Locate the cell with the specified text and output its (X, Y) center coordinate. 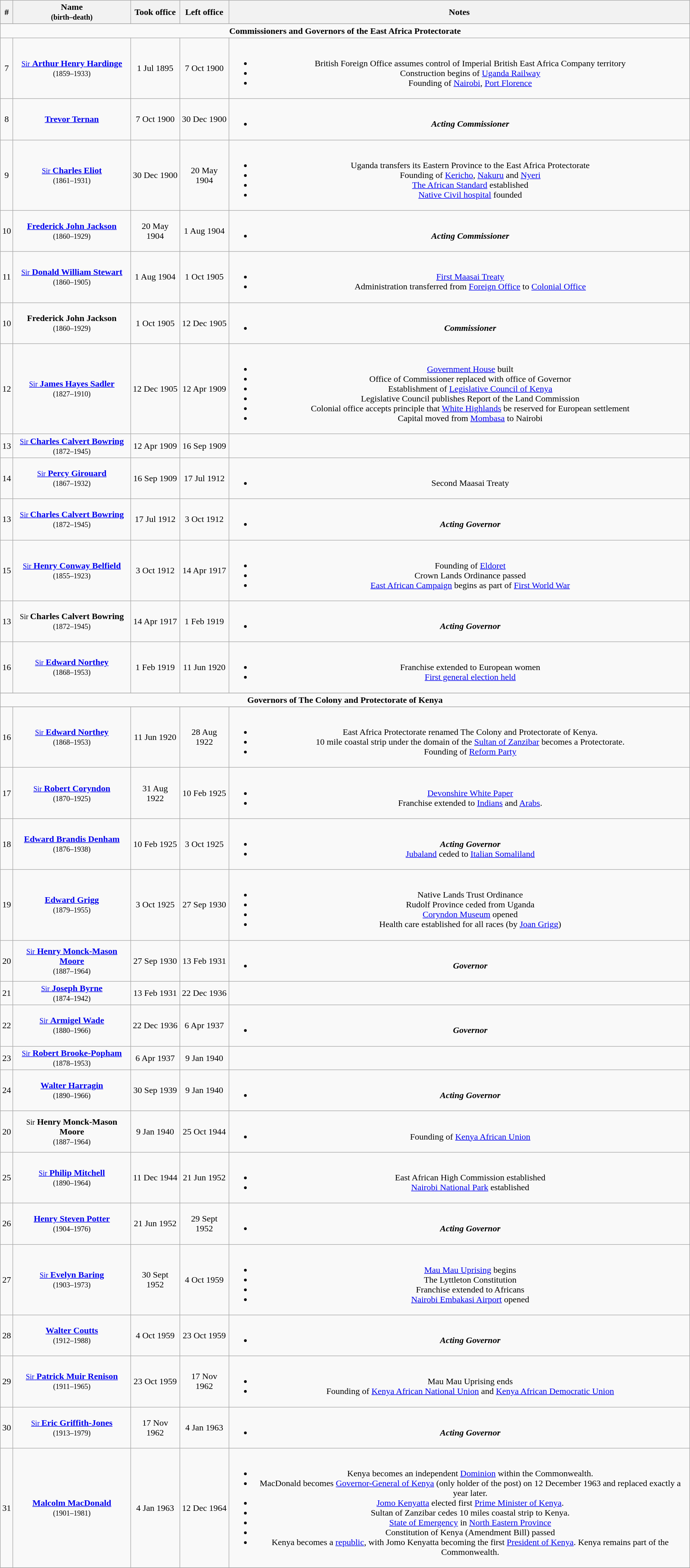
31 Aug 1922 (155, 793)
8 (7, 119)
11 (7, 277)
Commissioners and Governors of the East Africa Protectorate (345, 31)
East African High Commission establishedNairobi National Park established (459, 1177)
Commissioner (459, 323)
9 (7, 175)
12 Dec 1964 (205, 1508)
Sir James Hayes Sadler(1827–1910) (72, 389)
Left office (205, 12)
Sir Robert Brooke-Popham(1878–1953) (72, 1058)
28 Aug 1922 (205, 737)
Took office (155, 12)
Mau Mau Uprising beginsThe Lyttleton ConstitutionFranchise extended to AfricansNairobi Embakasi Airport opened (459, 1279)
11 Dec 1944 (155, 1177)
Native Lands Trust OrdinanceRudolf Province ceded from UgandaCoryndon Museum openedHealth care established for all races (by Joan Grigg) (459, 905)
Sir Joseph Byrne(1874–1942) (72, 993)
Second Maasai Treaty (459, 478)
Sir Henry Conway Belfield(1855–1923) (72, 571)
Devonshire White PaperFranchise extended to Indians and Arabs. (459, 793)
Walter Coutts(1912–1988) (72, 1336)
29 (7, 1382)
Sir Charles Eliot(1861–1931) (72, 175)
Trevor Ternan (72, 119)
Name(birth–death) (72, 12)
Walter Harragin(1890–1966) (72, 1090)
31 (7, 1508)
# (7, 12)
21 (7, 993)
Mau Mau Uprising endsFounding of Kenya African National Union and Kenya African Democratic Union (459, 1382)
23 (7, 1058)
Sir Donald William Stewart(1860–1905) (72, 277)
First Maasai TreatyAdministration transferred from Foreign Office to Colonial Office (459, 277)
Henry Steven Potter(1904–1976) (72, 1224)
Sir Robert Coryndon(1870–1925) (72, 793)
12 (7, 389)
15 (7, 571)
Franchise extended to European womenFirst general election held (459, 668)
17 (7, 793)
30 Sept 1952 (155, 1279)
Governors of The Colony and Protectorate of Kenya (345, 700)
14 (7, 478)
Edward Grigg(1879–1955) (72, 905)
26 (7, 1224)
30 Sep 1939 (155, 1090)
Sir Philip Mitchell(1890–1964) (72, 1177)
Sir Arthur Henry Hardinge(1859–1933) (72, 68)
27 (7, 1279)
25 Oct 1944 (205, 1131)
Sir Patrick Muir Renison(1911–1965) (72, 1382)
28 (7, 1336)
Edward Brandis Denham(1876–1938) (72, 844)
30 (7, 1428)
Notes (459, 12)
Sir Eric Griffith-Jones(1913–1979) (72, 1428)
Founding of EldoretCrown Lands Ordinance passedEast African Campaign begins as part of First World War (459, 571)
22 (7, 1026)
Sir Evelyn Baring(1903–1973) (72, 1279)
Sir Percy Girouard(1867–1932) (72, 478)
Acting GovernorJubaland ceded to Italian Somaliland (459, 844)
Sir Armigel Wade(1880–1966) (72, 1026)
Founding of Kenya African Union (459, 1131)
29 Sept 1952 (205, 1224)
7 (7, 68)
18 (7, 844)
Malcolm MacDonald(1901–1981) (72, 1508)
24 (7, 1090)
25 (7, 1177)
1 Jul 1895 (155, 68)
19 (7, 905)
